Detect which cell encompasses the target text, then output its (X, Y) center coordinate. 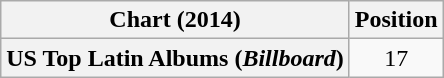
Chart (2014) (176, 20)
Position (396, 20)
17 (396, 58)
US Top Latin Albums (Billboard) (176, 58)
